From the cell containing the given text, extract its center point as (X, Y) coordinate. 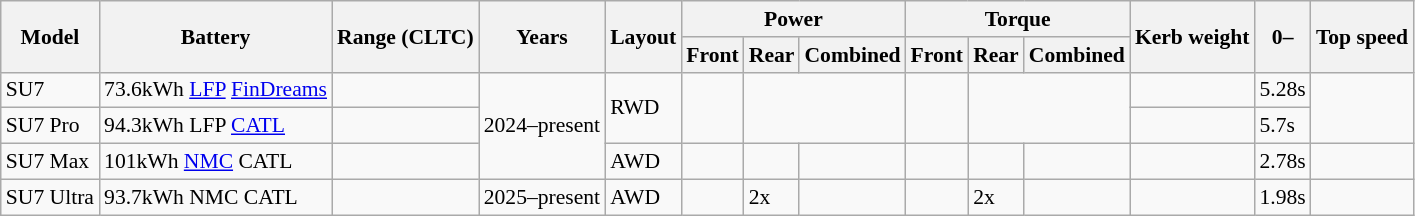
SU7 (50, 90)
1.98s (1282, 197)
0– (1282, 36)
SU7 Max (50, 162)
Power (793, 19)
93.7kWh NMC CATL (216, 197)
73.6kWh LFP FinDreams (216, 90)
5.28s (1282, 90)
SU7 Ultra (50, 197)
2025–present (542, 197)
SU7 Pro (50, 126)
2024–present (542, 126)
94.3kWh LFP CATL (216, 126)
Years (542, 36)
Top speed (1362, 36)
Layout (643, 36)
Model (50, 36)
101kWh NMC CATL (216, 162)
RWD (643, 108)
2.78s (1282, 162)
Battery (216, 36)
Kerb weight (1192, 36)
Torque (1018, 19)
5.7s (1282, 126)
Range (CLTC) (406, 36)
